Detect which cell encompasses the target text, then output its [X, Y] center coordinate. 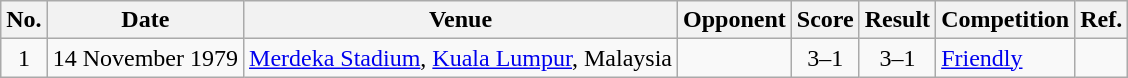
Venue [461, 20]
Friendly [1006, 58]
Competition [1006, 20]
14 November 1979 [145, 58]
1 [24, 58]
Result [897, 20]
Ref. [1102, 20]
Merdeka Stadium, Kuala Lumpur, Malaysia [461, 58]
Score [825, 20]
Date [145, 20]
No. [24, 20]
Opponent [735, 20]
